Return the (X, Y) coordinate for the center point of the cell that contains the specified text.  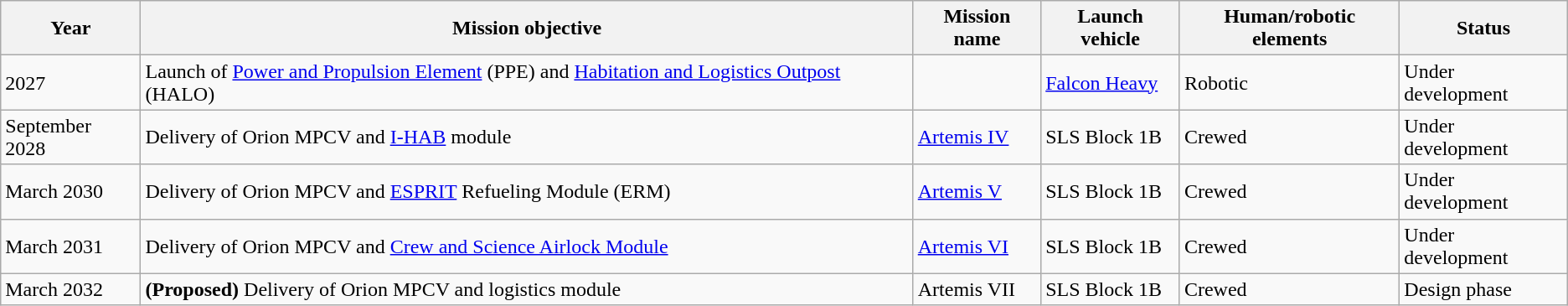
Design phase (1483, 289)
Launch vehicle (1111, 29)
Artemis V (977, 191)
Mission name (977, 29)
Status (1483, 29)
Artemis VI (977, 246)
Falcon Heavy (1111, 82)
March 2032 (70, 289)
Delivery of Orion MPCV and I-HAB module (527, 137)
Artemis VII (977, 289)
March 2030 (70, 191)
Artemis IV (977, 137)
Launch of Power and Propulsion Element (PPE) and Habitation and Logistics Outpost (HALO) (527, 82)
Delivery of Orion MPCV and Crew and Science Airlock Module (527, 246)
September 2028 (70, 137)
Year (70, 29)
Delivery of Orion MPCV and ESPRIT Refueling Module (ERM) (527, 191)
Human/robotic elements (1289, 29)
(Proposed) Delivery of Orion MPCV and logistics module (527, 289)
2027 (70, 82)
March 2031 (70, 246)
Robotic (1289, 82)
Mission objective (527, 29)
